Return [x, y] of the center of cell containing provided text 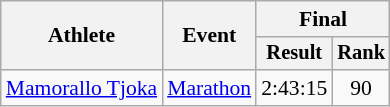
Mamorallo Tjoka [82, 88]
Event [209, 36]
Rank [361, 54]
Result [294, 54]
Final [323, 19]
Marathon [209, 88]
2:43:15 [294, 88]
90 [361, 88]
Athlete [82, 36]
